Extract the [x, y] coordinate from the center of the cell holding the provided text.  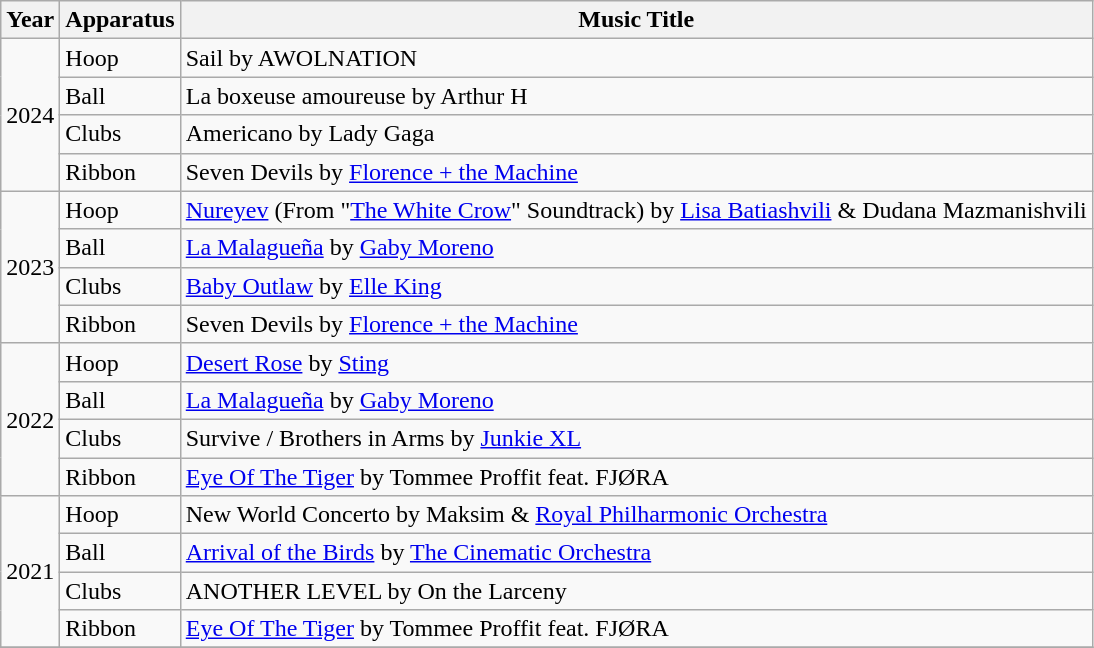
La boxeuse amoureuse by Arthur H [636, 96]
Year [30, 20]
Music Title [636, 20]
Baby Outlaw by Elle King [636, 286]
Desert Rose by Sting [636, 362]
Sail by AWOLNATION [636, 58]
2024 [30, 115]
ANOTHER LEVEL by On the Larceny [636, 591]
New World Concerto by Maksim & Royal Philharmonic Orchestra [636, 515]
Survive / Brothers in Arms by Junkie XL [636, 438]
2023 [30, 267]
Arrival of the Birds by The Cinematic Orchestra [636, 553]
2021 [30, 572]
2022 [30, 419]
Nureyev (From "The White Crow" Soundtrack) by Lisa Batiashvili & Dudana Mazmanishvili [636, 210]
Apparatus [120, 20]
Americano by Lady Gaga [636, 134]
